Pinpoint the cell where the given text exists, returning its (x, y) midpoint coordinate. 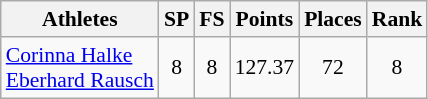
Athletes (80, 19)
FS (212, 19)
Points (264, 19)
Rank (398, 19)
SP (176, 19)
72 (333, 68)
Corinna HalkeEberhard Rausch (80, 68)
Places (333, 19)
127.37 (264, 68)
